Capture the cell that displays the provided text and extract its [x, y] central coordinate. 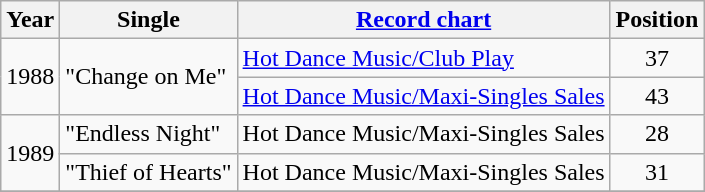
Record chart [424, 20]
"Thief of Hearts" [148, 172]
"Change on Me" [148, 77]
Position [657, 20]
43 [657, 96]
1989 [30, 153]
"Endless Night" [148, 134]
Year [30, 20]
Hot Dance Music/Club Play [424, 58]
31 [657, 172]
Single [148, 20]
37 [657, 58]
1988 [30, 77]
28 [657, 134]
